Scan for the cell matching the given text and deliver its [x, y] coordinate at center. 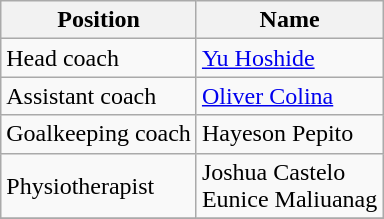
Position [99, 20]
Oliver Colina [289, 96]
Joshua Castelo Eunice Maliuanag [289, 186]
Physiotherapist [99, 186]
Goalkeeping coach [99, 134]
Name [289, 20]
Yu Hoshide [289, 58]
Assistant coach [99, 96]
Head coach [99, 58]
Hayeson Pepito [289, 134]
